Identify which cell holds the provided text, then report its (x, y) central coordinate. 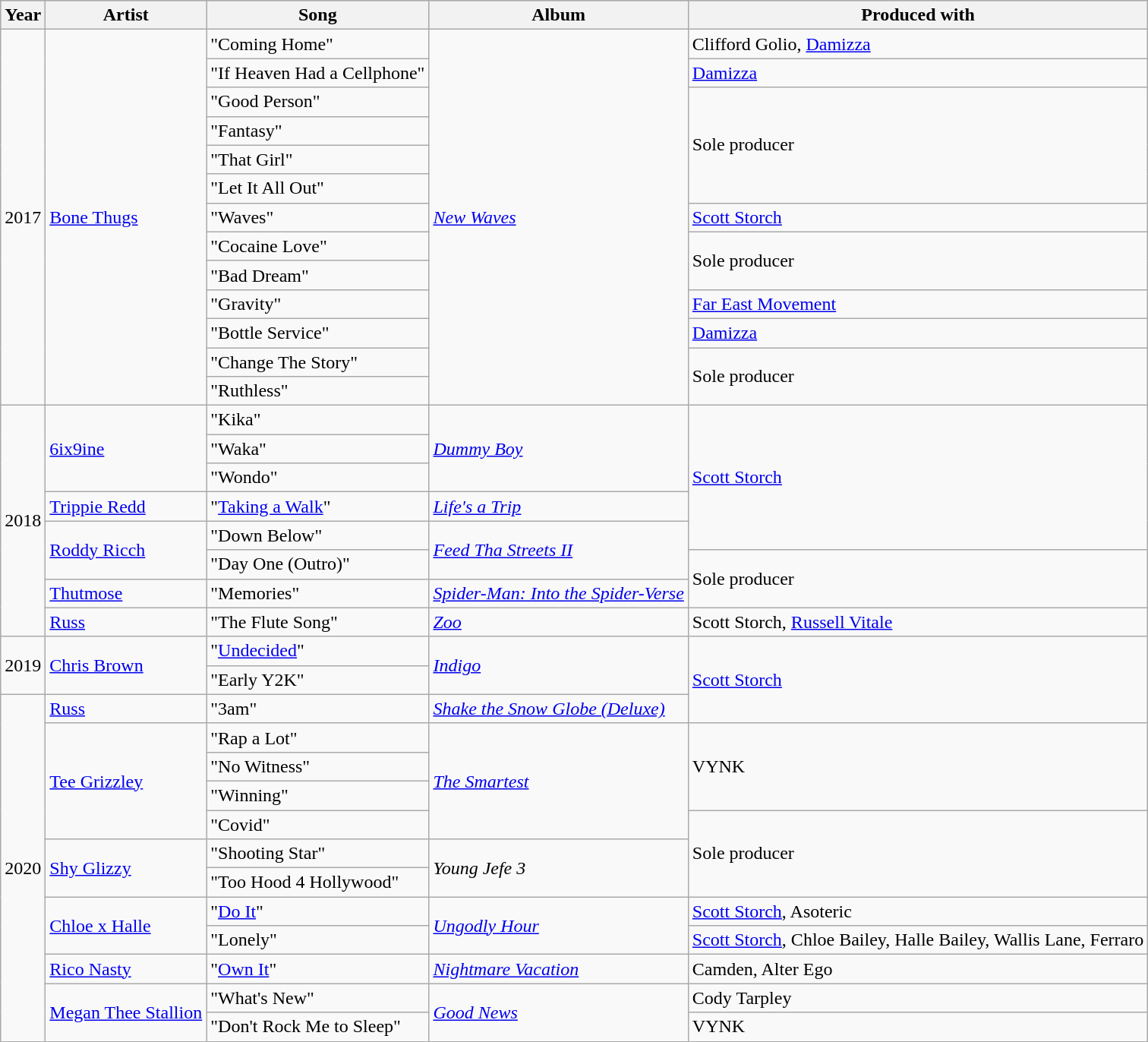
Indigo (559, 665)
"Kika" (317, 420)
"Do It" (317, 911)
"Good Person" (317, 102)
"No Witness" (317, 766)
New Waves (559, 217)
"Undecided" (317, 651)
Nightmare Vacation (559, 969)
"What's New" (317, 998)
"That Girl" (317, 159)
"Waves" (317, 217)
Dummy Boy (559, 449)
"Shooting Star" (317, 854)
"Memories" (317, 593)
"Down Below" (317, 535)
"Wondo" (317, 478)
Tee Grizzley (126, 781)
2019 (23, 665)
Scott Storch, Russell Vitale (917, 622)
"Let It All Out" (317, 188)
2017 (23, 217)
"Day One (Outro)" (317, 564)
Ungodly Hour (559, 926)
Trippie Redd (126, 507)
Zoo (559, 622)
"Cocaine Love" (317, 246)
2020 (23, 867)
"If Heaven Had a Cellphone" (317, 73)
"Bottle Service" (317, 333)
Good News (559, 1012)
Life's a Trip (559, 507)
"Gravity" (317, 304)
Far East Movement (917, 304)
Megan Thee Stallion (126, 1012)
"Don't Rock Me to Sleep" (317, 1027)
"Lonely" (317, 940)
"Own It" (317, 969)
Scott Storch, Asoteric (917, 911)
Cody Tarpley (917, 998)
"Fantasy" (317, 131)
Chris Brown (126, 665)
"Winning" (317, 795)
Bone Thugs (126, 217)
Young Jefe 3 (559, 868)
Clifford Golio, Damizza (917, 44)
Shy Glizzy (126, 868)
"Taking a Walk" (317, 507)
"Rap a Lot" (317, 737)
"Bad Dream" (317, 275)
"3am" (317, 709)
The Smartest (559, 781)
Feed Tha Streets II (559, 550)
"Ruthless" (317, 391)
Chloe x Halle (126, 926)
Rico Nasty (126, 969)
Thutmose (126, 593)
Produced with (917, 15)
Scott Storch, Chloe Bailey, Halle Bailey, Wallis Lane, Ferraro (917, 940)
2018 (23, 521)
"Covid" (317, 824)
Camden, Alter Ego (917, 969)
Artist (126, 15)
"Coming Home" (317, 44)
Spider-Man: Into the Spider-Verse (559, 593)
"Change The Story" (317, 362)
"Early Y2K" (317, 680)
Shake the Snow Globe (Deluxe) (559, 709)
Album (559, 15)
"The Flute Song" (317, 622)
"Waka" (317, 449)
Song (317, 15)
"Too Hood 4 Hollywood" (317, 883)
Roddy Ricch (126, 550)
Year (23, 15)
6ix9ine (126, 449)
